Pinpoint the cell where the given text exists, returning its (X, Y) midpoint coordinate. 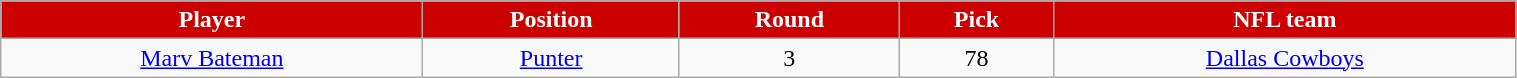
Dallas Cowboys (1285, 58)
Marv Bateman (212, 58)
3 (789, 58)
Pick (976, 20)
Player (212, 20)
78 (976, 58)
Punter (551, 58)
NFL team (1285, 20)
Position (551, 20)
Round (789, 20)
